Return (X, Y) of the center of cell containing provided text 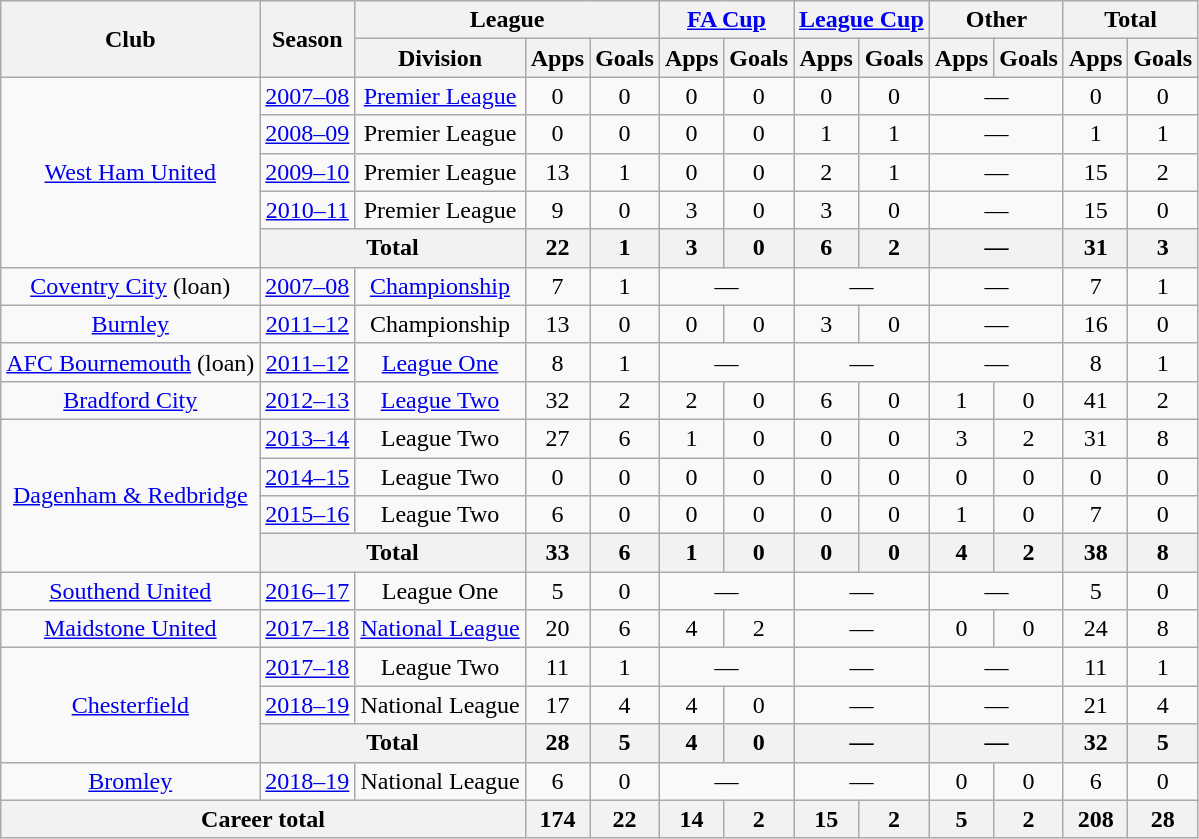
2010–11 (308, 210)
Chesterfield (130, 705)
League (507, 20)
AFC Bournemouth (loan) (130, 362)
Burnley (130, 324)
27 (557, 438)
41 (1095, 400)
Dagenham & Redbridge (130, 495)
21 (1095, 705)
2014–15 (308, 477)
2015–16 (308, 515)
174 (557, 819)
33 (557, 553)
Coventry City (loan) (130, 286)
Other (996, 20)
Club (130, 39)
2016–17 (308, 591)
2013–14 (308, 438)
17 (557, 705)
2012–13 (308, 400)
9 (557, 210)
24 (1095, 629)
Division (440, 58)
League Cup (862, 20)
2009–10 (308, 172)
Maidstone United (130, 629)
Southend United (130, 591)
38 (1095, 553)
14 (691, 819)
Bradford City (130, 400)
Bromley (130, 781)
FA Cup (726, 20)
West Ham United (130, 172)
208 (1095, 819)
2008–09 (308, 134)
Season (308, 39)
20 (557, 629)
16 (1095, 324)
Career total (263, 819)
